From the cell containing the given text, extract its center point as [x, y] coordinate. 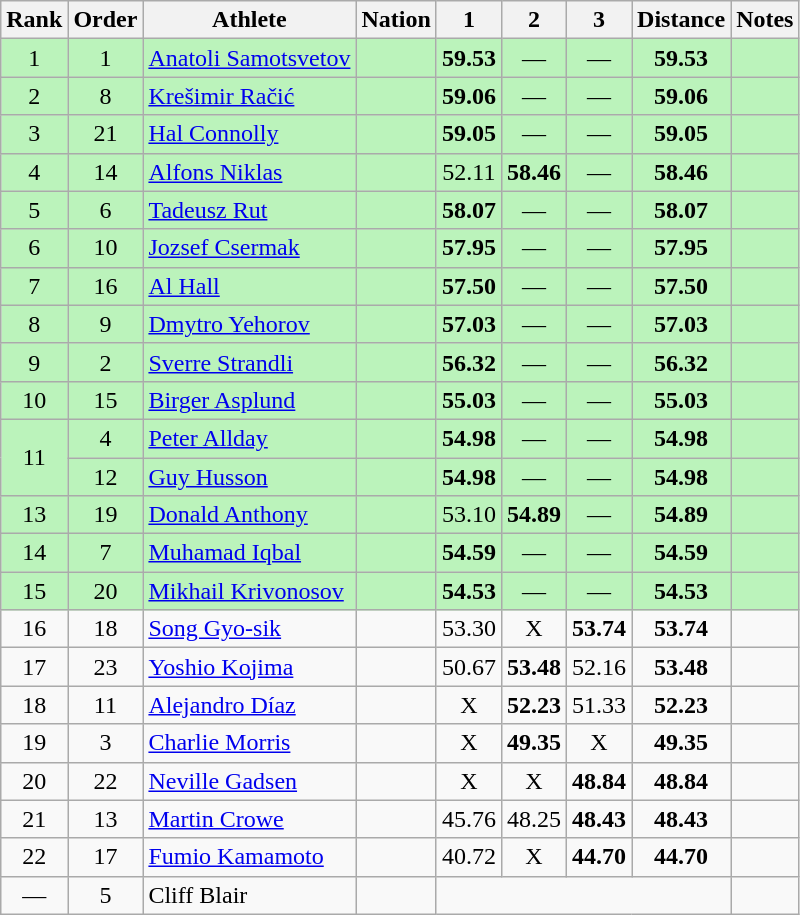
Sverre Strandli [250, 362]
Al Hall [250, 286]
Nation [396, 20]
40.72 [468, 857]
Neville Gadsen [250, 781]
Hal Connolly [250, 134]
Mikhail Krivonosov [250, 591]
Cliff Blair [250, 895]
52.16 [598, 667]
Fumio Kamamoto [250, 857]
Charlie Morris [250, 743]
Guy Husson [250, 477]
Alejandro Díaz [250, 705]
Order [106, 20]
Birger Asplund [250, 400]
Athlete [250, 20]
12 [106, 477]
Krešimir Račić [250, 96]
53.30 [468, 629]
Muhamad Iqbal [250, 553]
Notes [765, 20]
Martin Crowe [250, 819]
48.25 [534, 819]
53.10 [468, 515]
Dmytro Yehorov [250, 324]
52.11 [468, 172]
Tadeusz Rut [250, 210]
Alfons Niklas [250, 172]
Donald Anthony [250, 515]
Peter Allday [250, 438]
51.33 [598, 705]
Anatoli Samotsvetov [250, 58]
Distance [682, 20]
50.67 [468, 667]
Song Gyo-sik [250, 629]
45.76 [468, 819]
Jozsef Csermak [250, 248]
Yoshio Kojima [250, 667]
Rank [34, 20]
23 [106, 667]
